Detect which cell encompasses the target text, then output its [x, y] center coordinate. 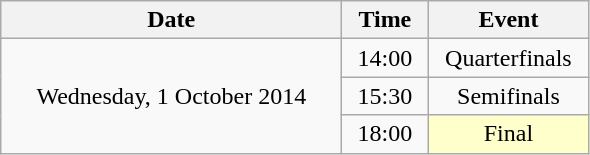
18:00 [385, 134]
15:30 [385, 96]
Time [385, 20]
Event [508, 20]
Quarterfinals [508, 58]
Date [172, 20]
Final [508, 134]
Semifinals [508, 96]
14:00 [385, 58]
Wednesday, 1 October 2014 [172, 96]
